Locate the cell with the specified text and output its [x, y] center coordinate. 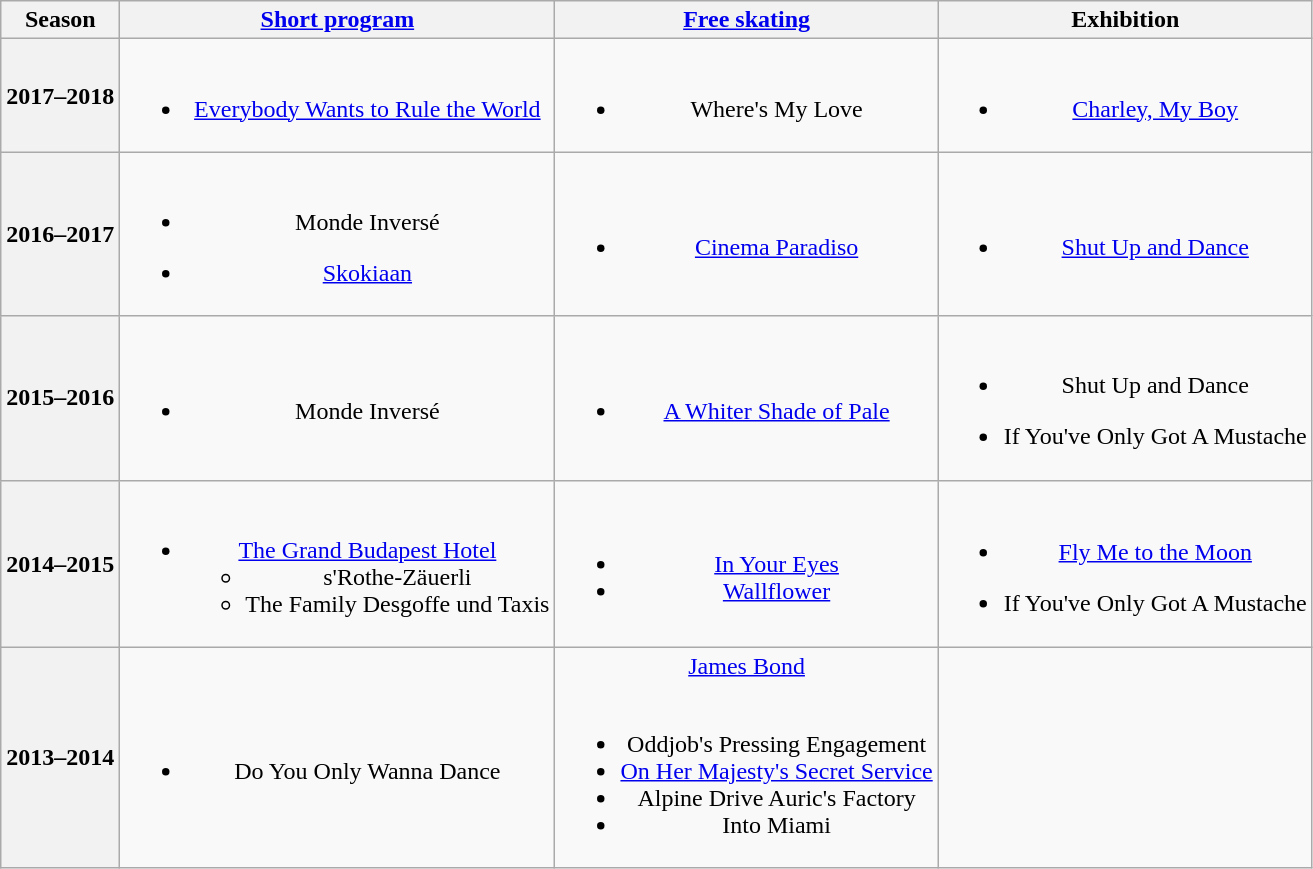
Fly Me to the Moon If You've Only Got A Mustache [1125, 564]
Cinema Paradiso [746, 234]
Charley, My Boy [1125, 96]
2014–2015 [60, 564]
Exhibition [1125, 20]
Shut Up and Dance [1125, 234]
Season [60, 20]
Free skating [746, 20]
In Your Eyes Wallflower [746, 564]
Short program [338, 20]
2017–2018 [60, 96]
2016–2017 [60, 234]
2013–2014 [60, 758]
The Grand Budapest Hotels'Rothe-Zäuerli The Family Desgoffe und Taxis [338, 564]
Everybody Wants to Rule the World [338, 96]
Do You Only Wanna Dance [338, 758]
James Bond Oddjob's Pressing Engagement On Her Majesty's Secret ServiceAlpine Drive Auric's Factory Into Miami [746, 758]
A Whiter Shade of Pale [746, 398]
Monde Inversé Skokiaan [338, 234]
2015–2016 [60, 398]
Where's My Love [746, 96]
Shut Up and Dance If You've Only Got A Mustache [1125, 398]
Monde Inversé [338, 398]
